Identify which cell holds the provided text, then report its [X, Y] central coordinate. 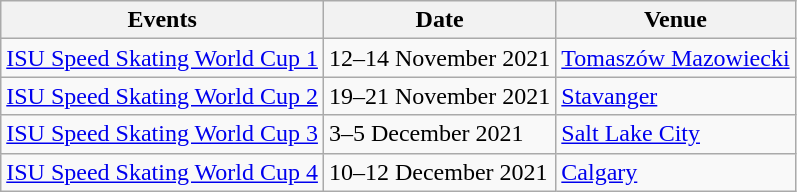
ISU Speed Skating World Cup 4 [162, 172]
ISU Speed Skating World Cup 3 [162, 134]
Events [162, 20]
Calgary [676, 172]
12–14 November 2021 [439, 58]
Stavanger [676, 96]
ISU Speed Skating World Cup 2 [162, 96]
Salt Lake City [676, 134]
19–21 November 2021 [439, 96]
ISU Speed Skating World Cup 1 [162, 58]
Venue [676, 20]
10–12 December 2021 [439, 172]
3–5 December 2021 [439, 134]
Date [439, 20]
Tomaszów Mazowiecki [676, 58]
